For the text-containing cell, return its midpoint in (X, Y) coordinate format. 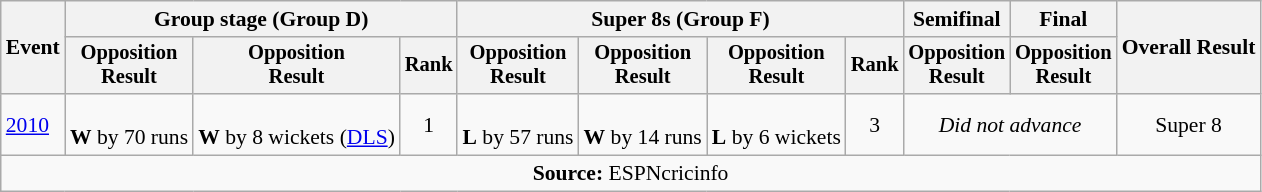
1 (429, 124)
W by 70 runs (129, 124)
L by 6 wickets (776, 124)
Semifinal (956, 19)
Super 8 (1189, 124)
W by 8 wickets (DLS) (296, 124)
Group stage (Group D) (262, 19)
Overall Result (1189, 48)
Source: ESPNcricinfo (631, 174)
Final (1064, 19)
Event (33, 48)
L by 57 runs (518, 124)
2010 (33, 124)
Super 8s (Group F) (680, 19)
W by 14 runs (643, 124)
3 (875, 124)
Did not advance (1010, 124)
